Search for the cell housing the specified text and yield its [X, Y] center coordinate. 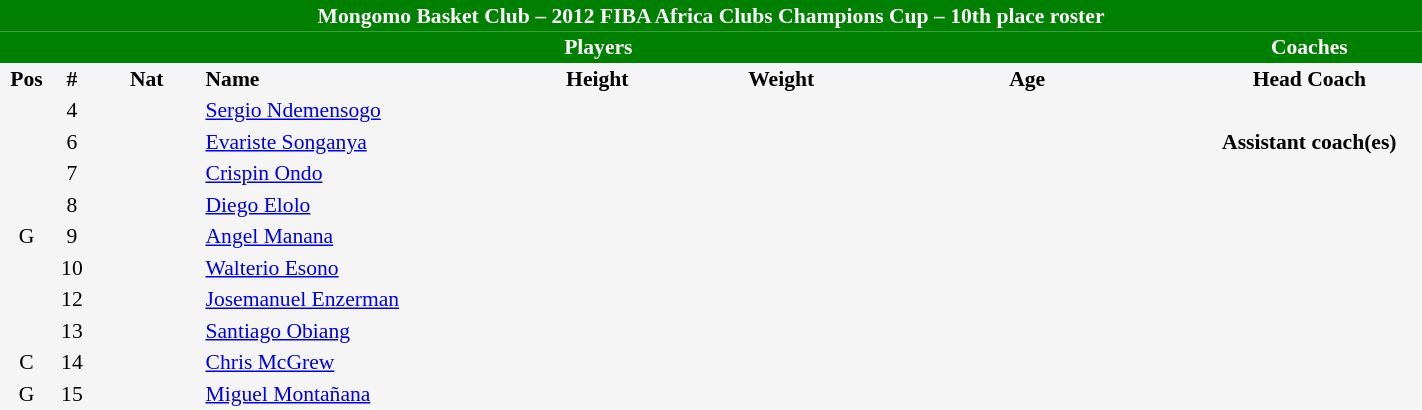
Mongomo Basket Club – 2012 FIBA Africa Clubs Champions Cup – 10th place roster [711, 16]
C [26, 362]
6 [72, 142]
Nat [147, 79]
15 [72, 394]
4 [72, 110]
Coaches [1310, 48]
Angel Manana [346, 236]
Crispin Ondo [346, 174]
Assistant coach(es) [1310, 142]
9 [72, 236]
Miguel Montañana [346, 394]
12 [72, 300]
Weight [782, 79]
Name [346, 79]
14 [72, 362]
10 [72, 268]
Evariste Songanya [346, 142]
Sergio Ndemensogo [346, 110]
Josemanuel Enzerman [346, 300]
Walterio Esono [346, 268]
Age [1028, 79]
Santiago Obiang [346, 331]
8 [72, 205]
# [72, 79]
7 [72, 174]
Diego Elolo [346, 205]
Height [598, 79]
Chris McGrew [346, 362]
Pos [26, 79]
Head Coach [1310, 79]
Players [598, 48]
13 [72, 331]
